Find where the given text appears and provide that cell's center as (X, Y) coordinate. 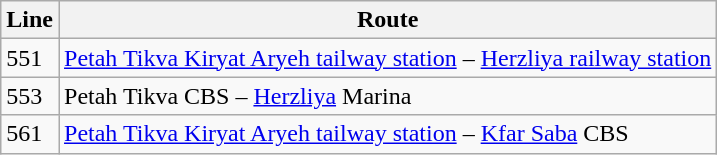
Petah Tikva Kiryat Aryeh tailway station – Kfar Saba CBS (387, 134)
Petah Tikva CBS – Herzliya Marina (387, 96)
551 (30, 58)
561 (30, 134)
Route (387, 20)
553 (30, 96)
Petah Tikva Kiryat Aryeh tailway station – Herzliya railway station (387, 58)
Line (30, 20)
